From the cell containing the given text, extract its center point as [X, Y] coordinate. 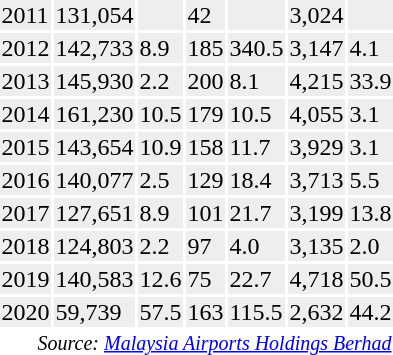
161,230 [94, 114]
2016 [26, 180]
50.5 [370, 279]
2020 [26, 312]
140,583 [94, 279]
340.5 [256, 48]
2014 [26, 114]
97 [206, 246]
200 [206, 81]
3,147 [316, 48]
2019 [26, 279]
4,718 [316, 279]
10.9 [160, 147]
18.4 [256, 180]
163 [206, 312]
115.5 [256, 312]
2,632 [316, 312]
3,199 [316, 213]
124,803 [94, 246]
8.1 [256, 81]
3,135 [316, 246]
3,713 [316, 180]
4,215 [316, 81]
33.9 [370, 81]
127,651 [94, 213]
2011 [26, 15]
129 [206, 180]
75 [206, 279]
2015 [26, 147]
185 [206, 48]
2012 [26, 48]
21.7 [256, 213]
142,733 [94, 48]
5.5 [370, 180]
3,024 [316, 15]
12.6 [160, 279]
22.7 [256, 279]
4.0 [256, 246]
11.7 [256, 147]
145,930 [94, 81]
2.0 [370, 246]
4.1 [370, 48]
131,054 [94, 15]
2013 [26, 81]
2.5 [160, 180]
3,929 [316, 147]
57.5 [160, 312]
13.8 [370, 213]
179 [206, 114]
158 [206, 147]
140,077 [94, 180]
2017 [26, 213]
143,654 [94, 147]
4,055 [316, 114]
44.2 [370, 312]
59,739 [94, 312]
2018 [26, 246]
42 [206, 15]
101 [206, 213]
